Return (X, Y) of the center of cell containing provided text 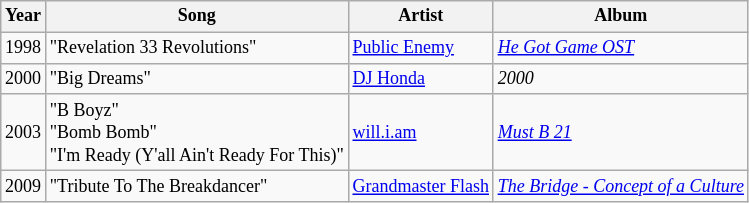
"Tribute To The Breakdancer" (196, 186)
"Big Dreams" (196, 78)
1998 (24, 48)
Public Enemy (420, 48)
DJ Honda (420, 78)
2009 (24, 186)
The Bridge - Concept of a Culture (620, 186)
2003 (24, 132)
Year (24, 16)
"B Boyz" "Bomb Bomb" "I'm Ready (Y'all Ain't Ready For This)" (196, 132)
Must B 21 (620, 132)
Album (620, 16)
"Revelation 33 Revolutions" (196, 48)
Song (196, 16)
Artist (420, 16)
Grandmaster Flash (420, 186)
He Got Game OST (620, 48)
will.i.am (420, 132)
